Output the [X, Y] coordinate of the center of the cell containing the given text.  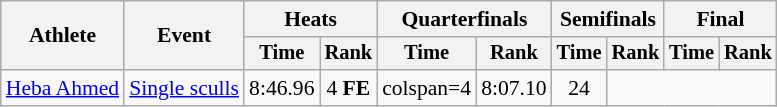
colspan=4 [426, 88]
8:07.10 [514, 88]
Final [720, 19]
Heba Ahmed [62, 88]
4 FE [349, 88]
Event [184, 36]
8:46.96 [282, 88]
Semifinals [608, 19]
Athlete [62, 36]
Single sculls [184, 88]
Quarterfinals [464, 19]
24 [580, 88]
Heats [310, 19]
